Determine the (X, Y) coordinate at the center of the cell enclosing the given text.  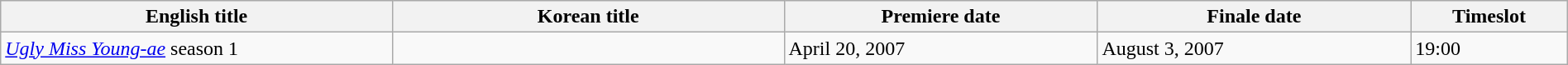
Premiere date (941, 17)
Ugly Miss Young-ae season 1 (197, 48)
19:00 (1489, 48)
English title (197, 17)
April 20, 2007 (941, 48)
August 3, 2007 (1254, 48)
Korean title (588, 17)
Timeslot (1489, 17)
Finale date (1254, 17)
